Scan for the cell matching the given text and deliver its (X, Y) coordinate at center. 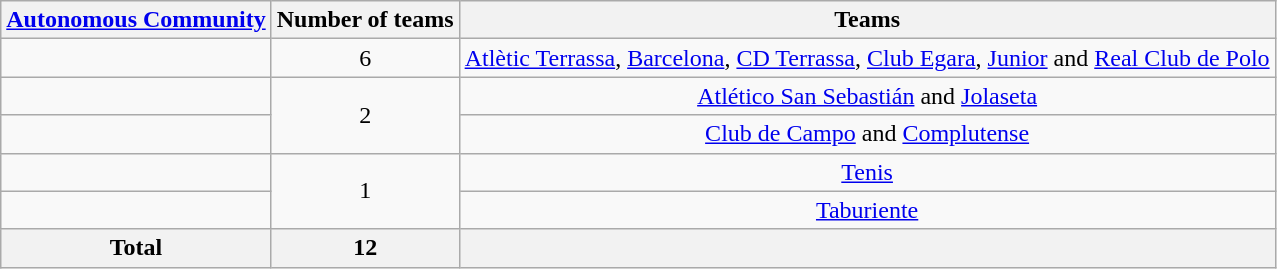
Teams (867, 20)
Total (136, 248)
Atlético San Sebastián and Jolaseta (867, 96)
Autonomous Community (136, 20)
Club de Campo and Complutense (867, 134)
Tenis (867, 172)
6 (365, 58)
Atlètic Terrassa, Barcelona, CD Terrassa, Club Egara, Junior and Real Club de Polo (867, 58)
2 (365, 115)
Taburiente (867, 210)
Number of teams (365, 20)
12 (365, 248)
1 (365, 191)
